Extract the (x, y) coordinate from the center of the cell holding the provided text.  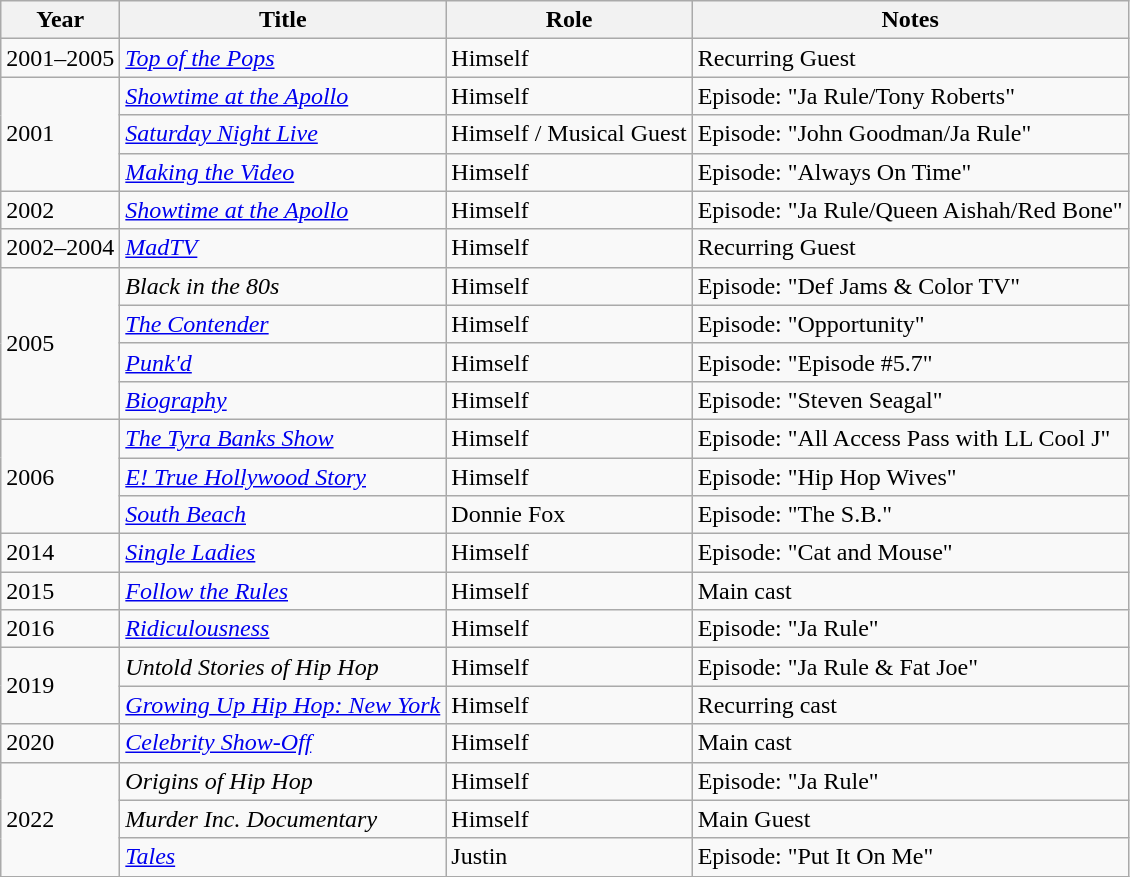
2001 (60, 134)
Episode: "Episode #5.7" (910, 362)
Episode: "Opportunity" (910, 324)
Murder Inc. Documentary (283, 819)
Role (569, 20)
Ridiculousness (283, 629)
2016 (60, 629)
Episode: "Ja Rule & Fat Joe" (910, 667)
The Contender (283, 324)
2002–2004 (60, 248)
2014 (60, 553)
Episode: "Steven Seagal" (910, 400)
Episode: "Ja Rule/Queen Aishah/Red Bone" (910, 210)
Tales (283, 857)
Episode: "Def Jams & Color TV" (910, 286)
Donnie Fox (569, 515)
Episode: "Hip Hop Wives" (910, 477)
Episode: "All Access Pass with LL Cool J" (910, 438)
Justin (569, 857)
Episode: "Ja Rule/Tony Roberts" (910, 96)
Growing Up Hip Hop: New York (283, 705)
E! True Hollywood Story (283, 477)
Episode: "John Goodman/Ja Rule" (910, 134)
Episode: "Always On Time" (910, 172)
Episode: "Put It On Me" (910, 857)
2015 (60, 591)
Punk'd (283, 362)
Title (283, 20)
2019 (60, 686)
Year (60, 20)
Celebrity Show-Off (283, 743)
Making the Video (283, 172)
Recurring cast (910, 705)
Notes (910, 20)
2006 (60, 476)
Single Ladies (283, 553)
Origins of Hip Hop (283, 781)
2002 (60, 210)
Untold Stories of Hip Hop (283, 667)
Episode: "Cat and Mouse" (910, 553)
Biography (283, 400)
Main Guest (910, 819)
2005 (60, 343)
Saturday Night Live (283, 134)
2022 (60, 819)
South Beach (283, 515)
Episode: "The S.B." (910, 515)
2020 (60, 743)
The Tyra Banks Show (283, 438)
Black in the 80s (283, 286)
Top of the Pops (283, 58)
Himself / Musical Guest (569, 134)
MadTV (283, 248)
Follow the Rules (283, 591)
2001–2005 (60, 58)
